Extract the (x, y) coordinate from the center of the cell holding the provided text.  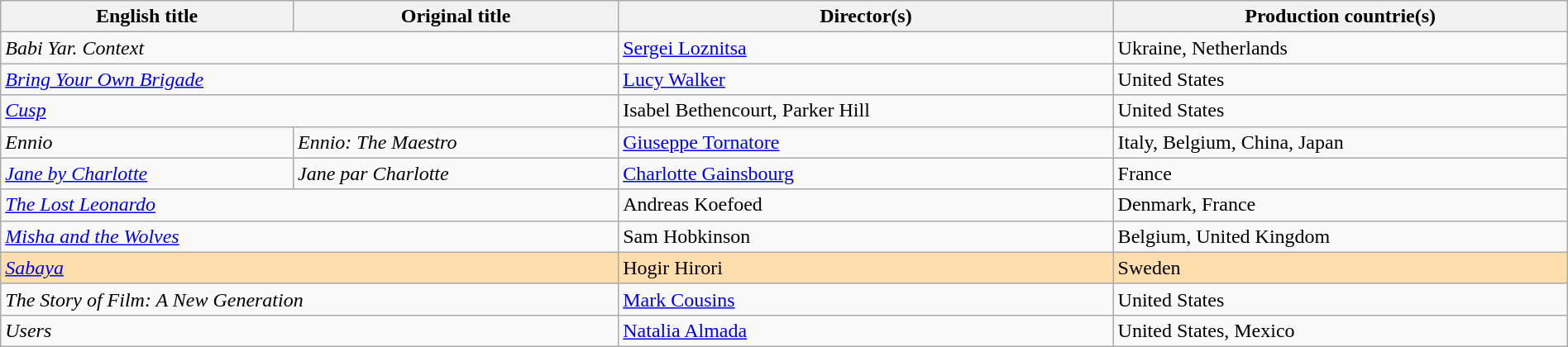
Isabel Bethencourt, Parker Hill (866, 111)
Andreas Koefoed (866, 205)
Ennio: The Maestro (455, 142)
Lucy Walker (866, 79)
Hogir Hirori (866, 268)
Cusp (309, 111)
The Story of Film: A New Generation (309, 299)
English title (147, 17)
Jane par Charlotte (455, 173)
Giuseppe Tornatore (866, 142)
The Lost Leonardo (309, 205)
Denmark, France (1340, 205)
Ennio (147, 142)
Sabaya (309, 268)
Jane by Charlotte (147, 173)
Mark Cousins (866, 299)
Bring Your Own Brigade (309, 79)
Charlotte Gainsbourg (866, 173)
Italy, Belgium, China, Japan (1340, 142)
Director(s) (866, 17)
Users (309, 330)
Misha and the Wolves (309, 236)
Sam Hobkinson (866, 236)
Original title (455, 17)
Production countrie(s) (1340, 17)
United States, Mexico (1340, 330)
Ukraine, Netherlands (1340, 48)
Babi Yar. Context (309, 48)
Sweden (1340, 268)
Sergei Loznitsa (866, 48)
Natalia Almada (866, 330)
France (1340, 173)
Belgium, United Kingdom (1340, 236)
